For the text-containing cell, return its midpoint in [X, Y] coordinate format. 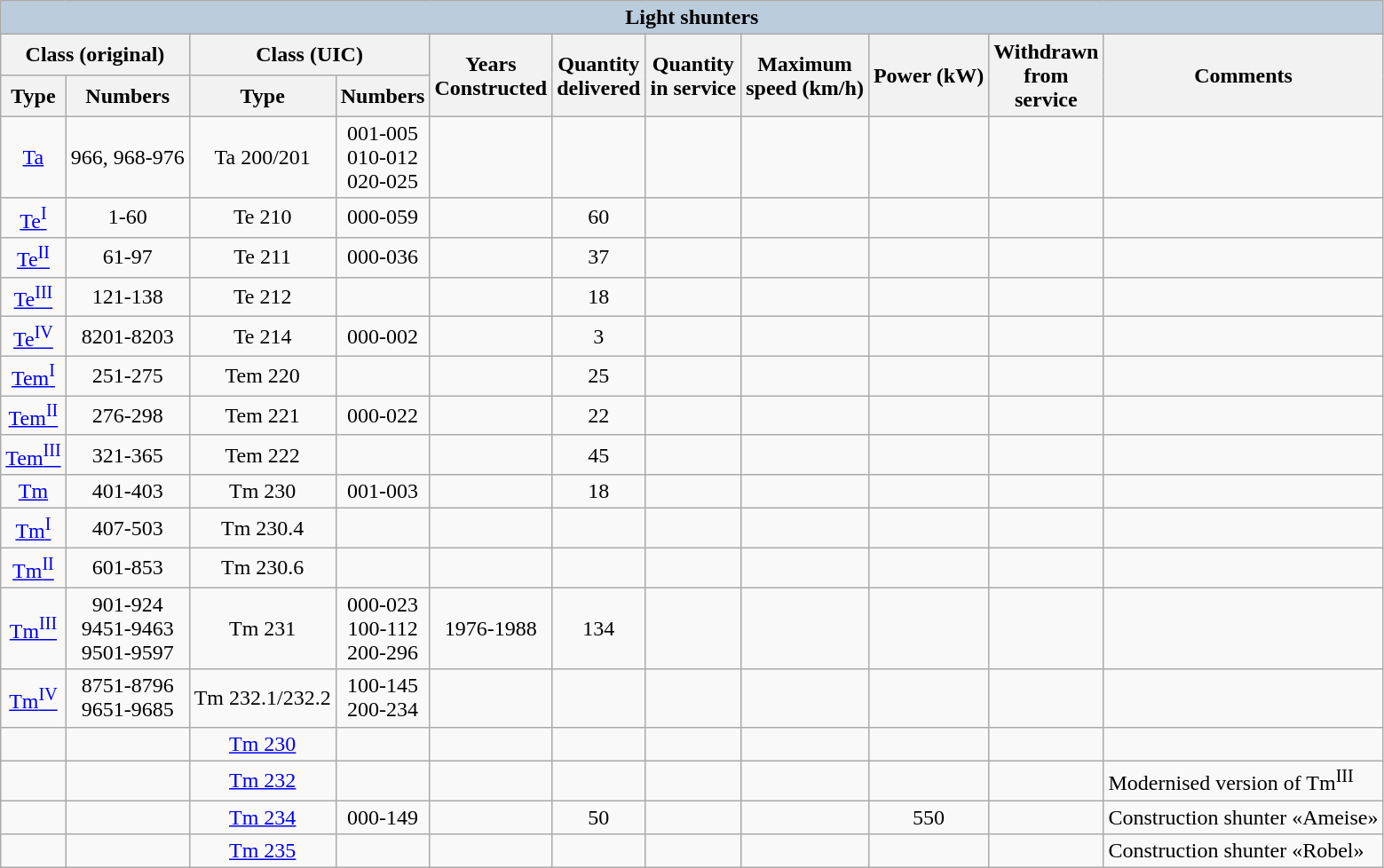
Tem 222 [263, 454]
401-403 [128, 492]
Tem 221 [263, 415]
Quantitydelivered [598, 75]
Ta 200/201 [263, 157]
8751-87969651-9685 [128, 698]
Tm 231 [263, 628]
Tm 235 [263, 851]
TeIV [34, 337]
1976-1988 [491, 628]
8201-8203 [128, 337]
Te 210 [263, 218]
550 [929, 817]
TemIII [34, 454]
YearsConstructed [491, 75]
Modernised version of TmIII [1243, 781]
60 [598, 218]
TmIV [34, 698]
407-503 [128, 529]
Tem 220 [263, 376]
TeII [34, 257]
Construction shunter «Robel» [1243, 851]
Comments [1243, 75]
Tm 230.6 [263, 568]
TmII [34, 568]
TmI [34, 529]
001-005010-012020-025 [383, 157]
Tm 230.4 [263, 529]
000-149 [383, 817]
Te 211 [263, 257]
134 [598, 628]
601-853 [128, 568]
121-138 [128, 296]
901-9249451-94639501-9597 [128, 628]
50 [598, 817]
TemI [34, 376]
22 [598, 415]
Class (original) [95, 55]
Power (kW) [929, 75]
TmIII [34, 628]
Tm 232.1/232.2 [263, 698]
Te 212 [263, 296]
321-365 [128, 454]
Light shunters [692, 18]
000-002 [383, 337]
Te 214 [263, 337]
966, 968-976 [128, 157]
000-059 [383, 218]
000-036 [383, 257]
61-97 [128, 257]
TeI [34, 218]
Tm [34, 492]
Quantityin service [693, 75]
276-298 [128, 415]
000-023100-112200-296 [383, 628]
Construction shunter «Ameise» [1243, 817]
Maximumspeed (km/h) [805, 75]
45 [598, 454]
Tm 232 [263, 781]
1-60 [128, 218]
TemII [34, 415]
TeIII [34, 296]
100-145200-234 [383, 698]
Withdrawnfromservice [1046, 75]
Class (UIC) [309, 55]
001-003 [383, 492]
Tm 234 [263, 817]
25 [598, 376]
251-275 [128, 376]
37 [598, 257]
3 [598, 337]
000-022 [383, 415]
Ta [34, 157]
